Scan for the cell matching the given text and deliver its [x, y] coordinate at center. 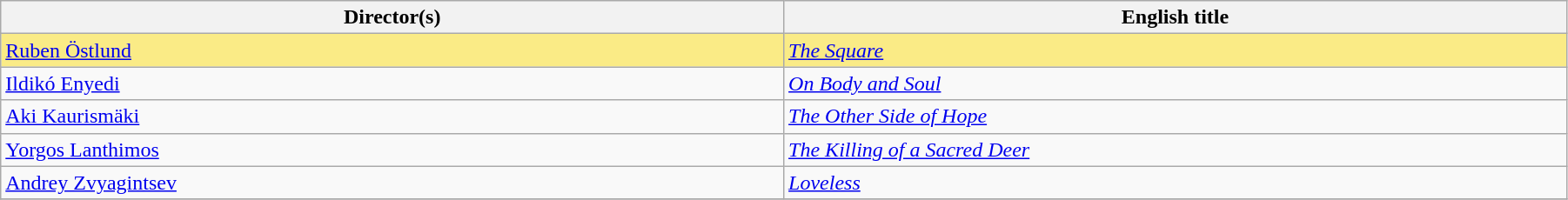
Director(s) [392, 17]
Ruben Östlund [392, 50]
Ildikó Enyedi [392, 83]
The Other Side of Hope [1176, 117]
English title [1176, 17]
The Killing of a Sacred Deer [1176, 150]
Loveless [1176, 183]
Aki Kaurismäki [392, 117]
Yorgos Lanthimos [392, 150]
The Square [1176, 50]
Andrey Zvyagintsev [392, 183]
On Body and Soul [1176, 83]
